Identify which cell holds the provided text, then report its [X, Y] central coordinate. 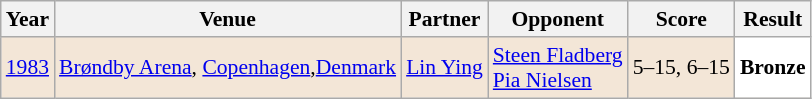
Result [773, 19]
Partner [444, 19]
Lin Ying [444, 68]
5–15, 6–15 [682, 68]
Opponent [558, 19]
Venue [228, 19]
Bronze [773, 68]
Brøndby Arena, Copenhagen,Denmark [228, 68]
1983 [28, 68]
Year [28, 19]
Score [682, 19]
Steen Fladberg Pia Nielsen [558, 68]
